Determine the (x, y) coordinate at the center of the cell enclosing the given text.  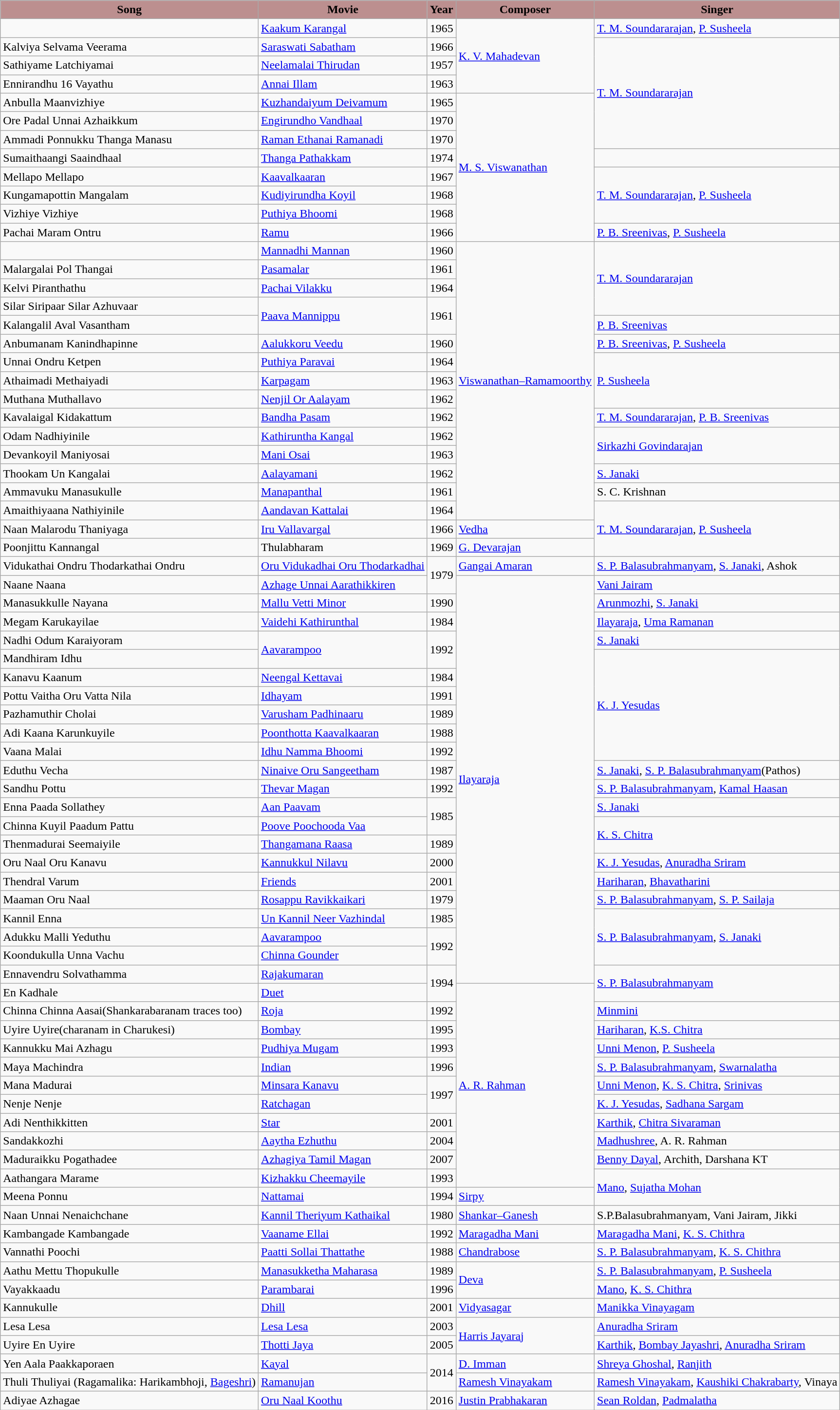
Muthana Muthallavo (130, 399)
Star (343, 1122)
Year (441, 10)
Mano, K. S. Chithra (717, 1289)
Pachai Maram Ontru (130, 232)
Nenjil Or Aalayam (343, 399)
S. P. Balasubrahmanyam, S. P. Sailaja (717, 900)
Sumaithaangi Saaindhaal (130, 158)
Unnai Ondru Ketpen (130, 362)
Uyire Uyire(charanam in Charukesi) (130, 1029)
Oru Vidukadhai Oru Thodarkadhai (343, 566)
Kannukkul Nilavu (343, 863)
En Kadhale (130, 992)
Kelvi Piranthathu (130, 288)
Amaithiyaana Nathiyinile (130, 510)
Composer (525, 10)
S.P.Balasubrahmanyam, Vani Jairam, Jikki (717, 1215)
Kannukulle (130, 1308)
Manasukketha Maharasa (343, 1271)
Chandrabose (525, 1252)
Vani Jairam (717, 585)
M. S. Viswanathan (525, 167)
K. J. Yesudas, Sadhana Sargam (717, 1104)
D. Imman (525, 1363)
Thendral Varum (130, 881)
Ilayaraja (525, 780)
Ennirandhu 16 Vayathu (130, 84)
Kannil Enna (130, 918)
Thenmadurai Seemaiyile (130, 844)
Maragadha Mani, K. S. Chithra (717, 1234)
Megam Karukayilae (130, 622)
S. P. Balasubrahmanyam, P. Susheela (717, 1271)
Adiyae Azhagae (130, 1400)
2004 (441, 1141)
Poove Poochooda Vaa (343, 826)
Kathiruntha Kangal (343, 436)
Mano, Sujatha Mohan (717, 1187)
Maduraikku Pogathadee (130, 1160)
Mana Madurai (130, 1085)
Kalangalil Aval Vasantham (130, 325)
Vayakkaadu (130, 1289)
P. Susheela (717, 381)
Neengal Kettavai (343, 677)
Iru Vallavargal (343, 529)
Thookam Un Kangalai (130, 473)
Aathu Mettu Thopukulle (130, 1271)
Pudhiya Mugam (343, 1048)
Aandavan Kattalai (343, 510)
Neelamalai Thirudan (343, 65)
Pottu Vaitha Oru Vatta Nila (130, 696)
S. P. Balasubrahmanyam, S. Janaki, Ashok (717, 566)
Odam Nadhiyinile (130, 436)
K. J. Yesudas, Anuradha Sriram (717, 863)
Shreya Ghoshal, Ranjith (717, 1363)
Mallu Vetti Minor (343, 603)
Madhushree, A. R. Rahman (717, 1141)
Yen Aala Paakkaporaen (130, 1363)
Anbumanam Kanindhapinne (130, 343)
Parambarai (343, 1289)
1987 (441, 770)
G. Devarajan (525, 548)
Karpagam (343, 381)
Ammavuku Manasukulle (130, 492)
S. P. Balasubrahmanyam, Kamal Haasan (717, 788)
Thotti Jaya (343, 1345)
S. Janaki, S. P. Balasubrahmanyam(Pathos) (717, 770)
Ramanujan (343, 1382)
Sirpy (525, 1197)
Aan Paavam (343, 807)
Malargalai Pol Thangai (130, 269)
1969 (441, 548)
1967 (441, 176)
Viswanathan–Ramamoorthy (525, 381)
Ennavendru Solvathamma (130, 974)
S. P. Balasubrahmanyam (717, 983)
Hariharan, K.S. Chitra (717, 1029)
Chinna Gounder (343, 955)
Ninaive Oru Sangeetham (343, 770)
Adukku Malli Yeduthu (130, 937)
Mannadhi Mannan (343, 251)
Benny Dayal, Archith, Darshana KT (717, 1160)
Anuradha Sriram (717, 1326)
Kayal (343, 1363)
Kudiyirundha Koyil (343, 195)
1957 (441, 65)
Singer (717, 10)
Manapanthal (343, 492)
Thuli Thuliyai (Ragamalika: Harikambhoji, Bageshri) (130, 1382)
Thangamana Raasa (343, 844)
1991 (441, 696)
A. R. Rahman (525, 1086)
Adi Nenthikkitten (130, 1122)
Kalviya Selvama Veerama (130, 47)
Kannukku Mai Azhagu (130, 1048)
Mellapo Mellapo (130, 176)
Engirundho Vandhaal (343, 121)
Deva (525, 1280)
Naane Naana (130, 585)
Sirkazhi Govindarajan (717, 445)
Aalukkoru Veedu (343, 343)
Kizhakku Cheemayile (343, 1178)
Sandhu Pottu (130, 788)
Mandhiram Idhu (130, 659)
Thevar Magan (343, 788)
Vaana Malai (130, 751)
Eduthu Vecha (130, 770)
Ilayaraja, Uma Ramanan (717, 622)
Devankoyil Maniyosai (130, 455)
Aathangara Marame (130, 1178)
Aalayamani (343, 473)
Karthik, Bombay Jayashri, Anuradha Sriram (717, 1345)
Adi Kaana Karunkuyile (130, 733)
Friends (343, 881)
Raman Ethanai Ramanadi (343, 139)
Kaavalkaaran (343, 176)
Arunmozhi, S. Janaki (717, 603)
S. P. Balasubrahmanyam, S. Janaki (717, 937)
Anbulla Maanvizhiye (130, 102)
Sathiyame Latchiyamai (130, 65)
Justin Prabhakaran (525, 1400)
1990 (441, 603)
Kambangade Kambangade (130, 1234)
Paava Mannippu (343, 316)
Aaytha Ezhuthu (343, 1141)
Shankar–Ganesh (525, 1215)
Kungamapottin Mangalam (130, 195)
Manasukkulle Nayana (130, 603)
Maya Machindra (130, 1067)
Oru Naal Oru Kanavu (130, 863)
Puthiya Bhoomi (343, 213)
Movie (343, 10)
Chinna Kuyil Paadum Pattu (130, 826)
1997 (441, 1094)
2016 (441, 1400)
Poonjittu Kannangal (130, 548)
Nenje Nenje (130, 1104)
Manikka Vinayagam (717, 1308)
Pazhamuthir Cholai (130, 714)
K. J. Yesudas (717, 705)
Pasamalar (343, 269)
Oru Naal Koothu (343, 1400)
Koondukulla Unna Vachu (130, 955)
Roja (343, 1011)
Pachai Vilakku (343, 288)
T. M. Soundararajan, P. B. Sreenivas (717, 418)
Duet (343, 992)
Gangai Amaran (525, 566)
Puthiya Paravai (343, 362)
Minsara Kanavu (343, 1085)
2000 (441, 863)
Vaaname Ellai (343, 1234)
Harris Jayaraj (525, 1335)
Bombay (343, 1029)
P. B. Sreenivas (717, 325)
Enna Paada Sollathey (130, 807)
Nattamai (343, 1197)
Meena Ponnu (130, 1197)
Ore Padal Unnai Azhaikkum (130, 121)
Nadhi Odum Karaiyoram (130, 640)
Ramesh Vinayakam, Kaushiki Chakrabarty, Vinaya (717, 1382)
Ratchagan (343, 1104)
Azhage Unnai Aarathikkiren (343, 585)
Maaman Oru Naal (130, 900)
Unni Menon, K. S. Chitra, Srinivas (717, 1085)
Song (130, 10)
S. C. Krishnan (717, 492)
Kanavu Kaanum (130, 677)
Bandha Pasam (343, 418)
Naan Malarodu Thaniyaga (130, 529)
Saraswati Sabatham (343, 47)
Varusham Padhinaaru (343, 714)
1974 (441, 158)
Ramesh Vinayakam (525, 1382)
Silar Siripaar Silar Azhuvaar (130, 306)
Thulabharam (343, 548)
Annai Illam (343, 84)
Kavalaigal Kidakattum (130, 418)
1980 (441, 1215)
Rosappu Ravikkaikari (343, 900)
Thanga Pathakkam (343, 158)
Karthik, Chitra Sivaraman (717, 1122)
Hariharan, Bhavatharini (717, 881)
S. P. Balasubrahmanyam, K. S. Chithra (717, 1252)
Vedha (525, 529)
Maragadha Mani (525, 1234)
Naan Unnai Nenaichchane (130, 1215)
Rajakumaran (343, 974)
Ammadi Ponnukku Thanga Manasu (130, 139)
2014 (441, 1372)
Minmini (717, 1011)
Uyire En Uyire (130, 1345)
Dhill (343, 1308)
Sean Roldan, Padmalatha (717, 1400)
Vidyasagar (525, 1308)
Vizhiye Vizhiye (130, 213)
Poonthotta Kaavalkaaran (343, 733)
Ramu (343, 232)
2007 (441, 1160)
S. P. Balasubrahmanyam, Swarnalatha (717, 1067)
2003 (441, 1326)
Vidukathai Ondru Thodarkathai Ondru (130, 566)
Kaakum Karangal (343, 28)
Paatti Sollai Thattathe (343, 1252)
Idhayam (343, 696)
Chinna Chinna Aasai(Shankarabaranam traces too) (130, 1011)
Unni Menon, P. Susheela (717, 1048)
Un Kannil Neer Vazhindal (343, 918)
Idhu Namma Bhoomi (343, 751)
Indian (343, 1067)
Mani Osai (343, 455)
Vaidehi Kathirunthal (343, 622)
K. S. Chitra (717, 835)
K. V. Mahadevan (525, 56)
Kuzhandaiyum Deivamum (343, 102)
Azhagiya Tamil Magan (343, 1160)
2005 (441, 1345)
Athaimadi Methaiyadi (130, 381)
Sandakkozhi (130, 1141)
1995 (441, 1029)
Kannil Theriyum Kathaikal (343, 1215)
Vannathi Poochi (130, 1252)
